Determine the (X, Y) coordinate at the center of the cell enclosing the given text.  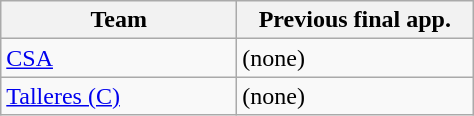
Team (119, 20)
Talleres (C) (119, 96)
CSA (119, 58)
Previous final app. (355, 20)
